Detect which cell encompasses the target text, then output its [X, Y] center coordinate. 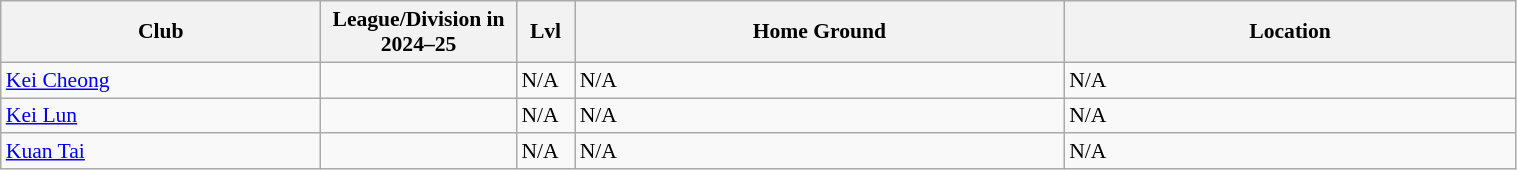
Home Ground [820, 32]
Club [161, 32]
Kei Lun [161, 116]
Kei Cheong [161, 80]
Lvl [545, 32]
League/Division in 2024–25 [419, 32]
Kuan Tai [161, 152]
Location [1290, 32]
